For the text-containing cell, return its midpoint in (X, Y) coordinate format. 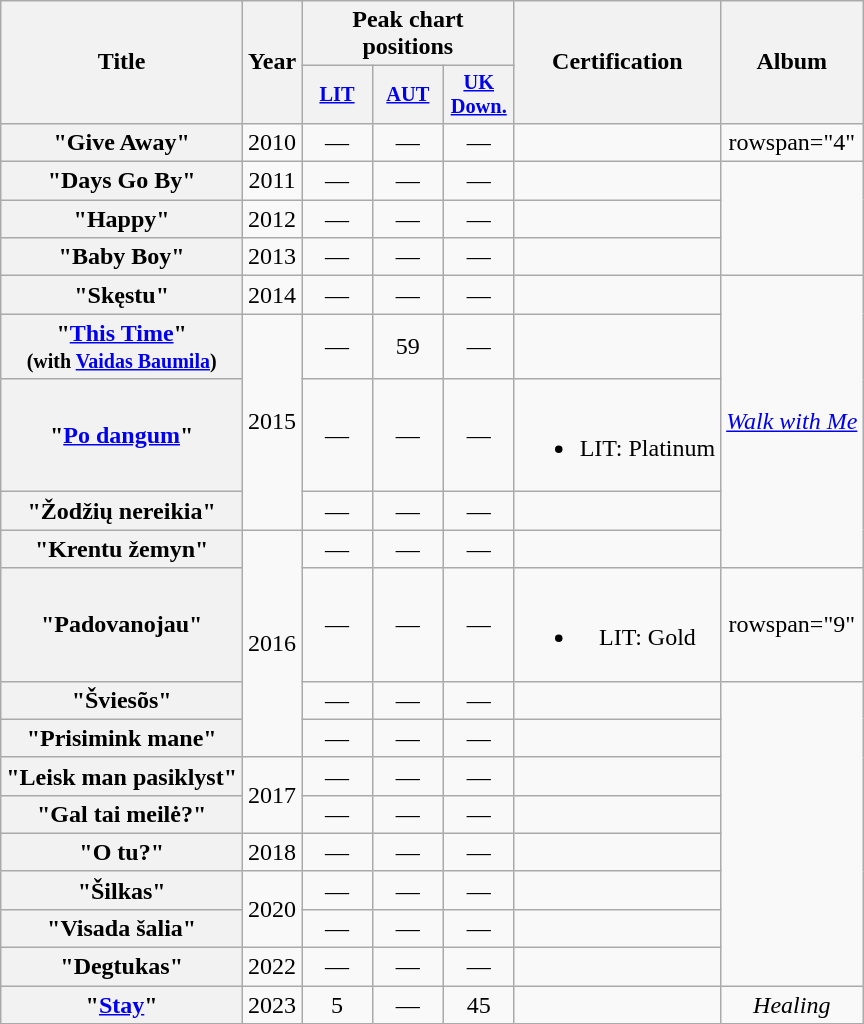
Year (272, 62)
5 (338, 1005)
"Po dangum" (122, 436)
Healing (792, 1005)
LIT: Platinum (618, 436)
"Šilkas" (122, 890)
LIT (338, 95)
2015 (272, 422)
"Leisk man pasiklyst" (122, 776)
2018 (272, 852)
2017 (272, 795)
59 (408, 346)
"Visada šalia" (122, 928)
2022 (272, 967)
Title (122, 62)
rowspan="4" (792, 142)
Album (792, 62)
"Krentu žemyn" (122, 549)
LIT: Gold (618, 624)
Certification (618, 62)
"Gal tai meilė?" (122, 814)
Peak chart positions (408, 34)
Walk with Me (792, 422)
"O tu?" (122, 852)
"Happy" (122, 219)
"Prisimink mane" (122, 738)
2013 (272, 257)
2023 (272, 1005)
"Give Away" (122, 142)
"Degtukas" (122, 967)
"Šviesõs" (122, 700)
2012 (272, 219)
UKDown. (478, 95)
"Baby Boy" (122, 257)
"Stay" (122, 1005)
2020 (272, 909)
"Days Go By" (122, 181)
"Padovanojau" (122, 624)
"This Time"(with Vaidas Baumila) (122, 346)
AUT (408, 95)
"Žodžių nereikia" (122, 511)
"Skęstu" (122, 295)
2010 (272, 142)
rowspan="9" (792, 624)
2016 (272, 644)
2011 (272, 181)
45 (478, 1005)
2014 (272, 295)
